Scan for the cell matching the given text and deliver its [X, Y] coordinate at center. 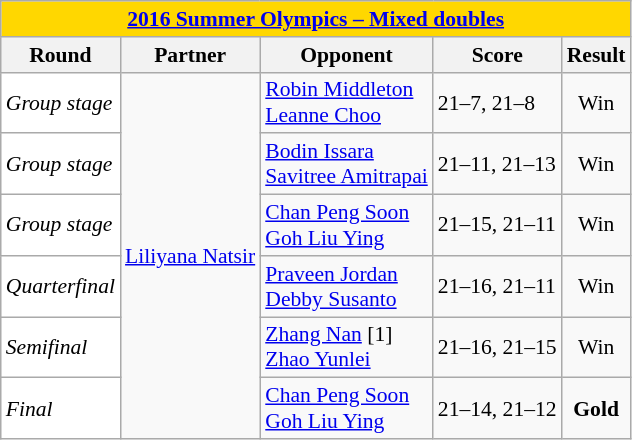
Opponent [346, 55]
Praveen Jordan Debby Susanto [346, 286]
Result [596, 55]
21–16, 21–11 [498, 286]
Robin Middleton Leanne Choo [346, 102]
21–15, 21–11 [498, 226]
Zhang Nan [1] Zhao Yunlei [346, 348]
Liliyana Natsir [190, 256]
Final [60, 408]
21–11, 21–13 [498, 164]
Semifinal [60, 348]
Quarterfinal [60, 286]
Round [60, 55]
Score [498, 55]
Gold [596, 408]
2016 Summer Olympics – Mixed doubles [316, 19]
Partner [190, 55]
21–16, 21–15 [498, 348]
21–7, 21–8 [498, 102]
21–14, 21–12 [498, 408]
Bodin Issara Savitree Amitrapai [346, 164]
